Return the [X, Y] coordinate for the center point of the cell that contains the specified text.  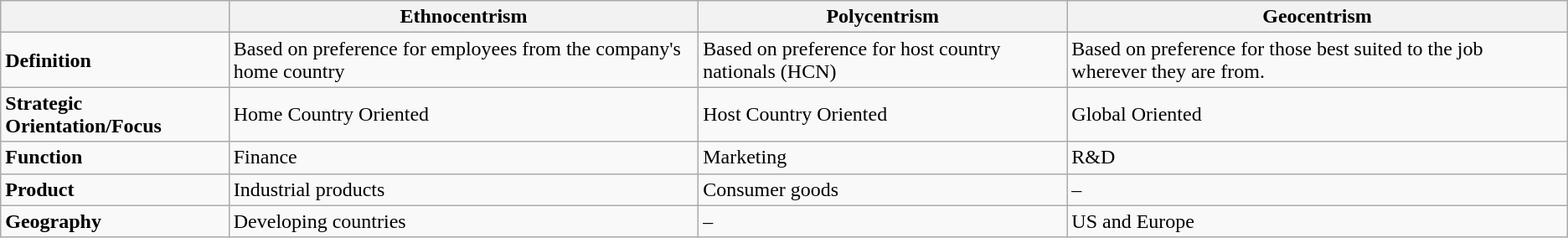
Ethnocentrism [463, 17]
Industrial products [463, 189]
Definition [115, 60]
Home Country Oriented [463, 114]
Product [115, 189]
Function [115, 158]
US and Europe [1317, 221]
Consumer goods [883, 189]
Geocentrism [1317, 17]
Based on preference for those best suited to the job wherever they are from. [1317, 60]
R&D [1317, 158]
Host Country Oriented [883, 114]
Strategic Orientation/Focus [115, 114]
Global Oriented [1317, 114]
Geography [115, 221]
Based on preference for employees from the company's home country [463, 60]
Based on preference for host country nationals (HCN) [883, 60]
Finance [463, 158]
Polycentrism [883, 17]
Marketing [883, 158]
Developing countries [463, 221]
